Output the (x, y) coordinate of the center of the cell containing the given text.  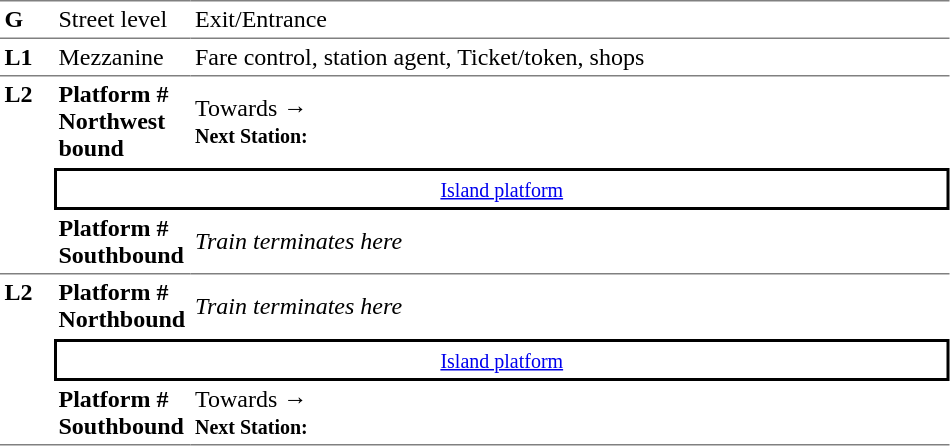
Fare control, station agent, Ticket/token, shops (570, 58)
G (27, 20)
Mezzanine (122, 58)
Platform #Northwest bound (122, 122)
Platform #Northbound (122, 306)
Exit/Entrance (570, 20)
Street level (122, 20)
L1 (27, 58)
